Detect which cell encompasses the target text, then output its [X, Y] center coordinate. 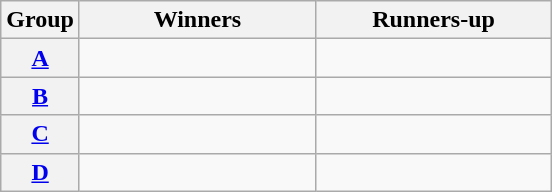
Winners [197, 20]
Group [40, 20]
Runners-up [433, 20]
C [40, 134]
A [40, 58]
D [40, 172]
B [40, 96]
